Provide the (X, Y) coordinate of the cell's center where the given text is located.  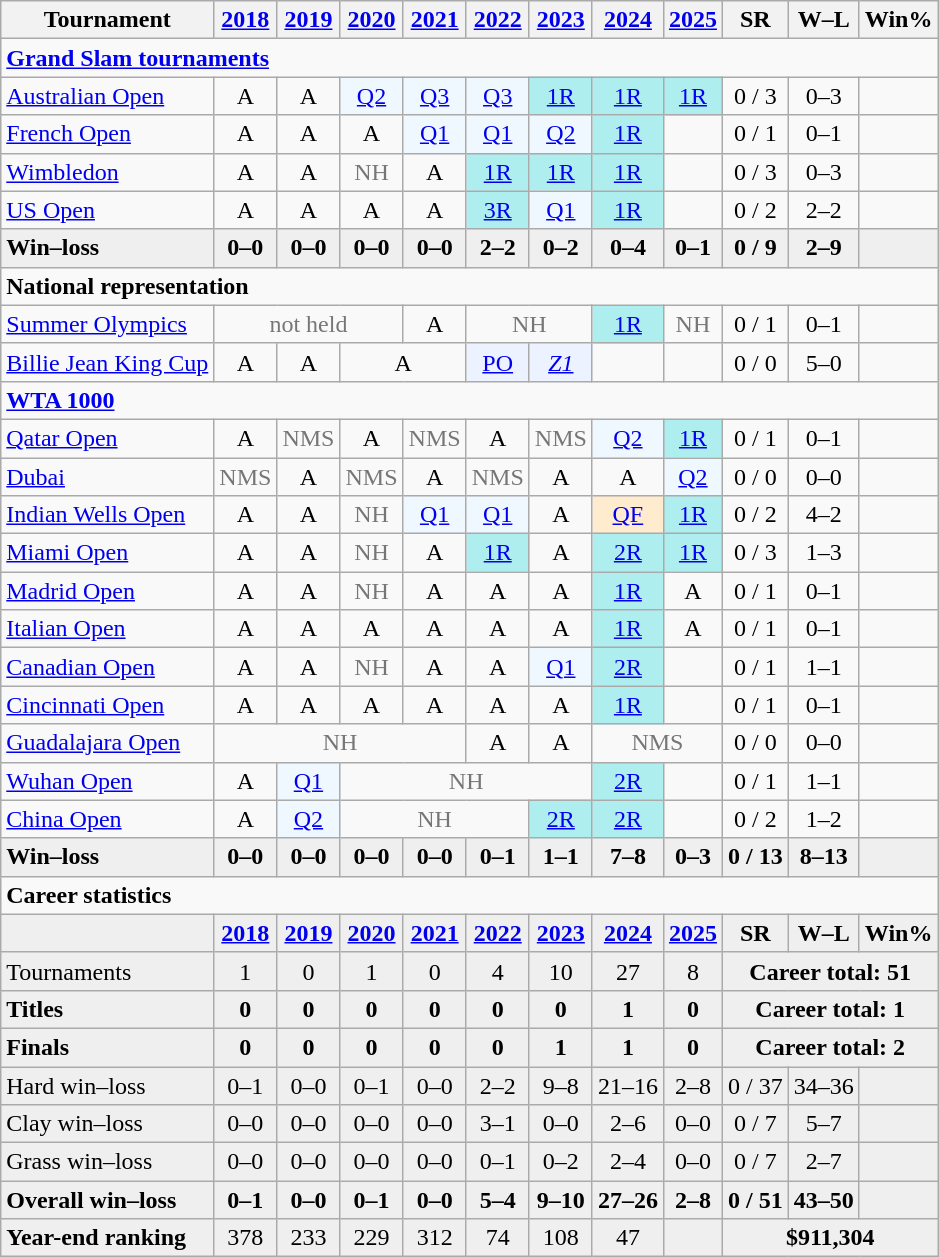
5–4 (498, 1200)
4–2 (824, 515)
43–50 (824, 1200)
4 (498, 971)
0 / 13 (755, 857)
Qatar Open (108, 438)
Tournaments (108, 971)
Grand Slam tournaments (470, 58)
Career total: 1 (830, 1009)
27–26 (628, 1200)
7–8 (628, 857)
0 / 9 (755, 248)
French Open (108, 134)
Cincinnati Open (108, 705)
5–0 (824, 362)
US Open (108, 210)
China Open (108, 819)
229 (372, 1238)
1–3 (824, 553)
Clay win–loss (108, 1124)
Career statistics (470, 895)
21–16 (628, 1085)
WTA 1000 (470, 400)
0 / 51 (755, 1200)
5–7 (824, 1124)
74 (498, 1238)
10 (560, 971)
Canadian Open (108, 667)
Hard win–loss (108, 1085)
3–1 (498, 1124)
0–4 (628, 248)
Career total: 51 (830, 971)
Indian Wells Open (108, 515)
Career total: 2 (830, 1047)
QF (628, 515)
Year-end ranking (108, 1238)
34–36 (824, 1085)
$911,304 (830, 1238)
National representation (470, 286)
PO (498, 362)
Wuhan Open (108, 781)
not held (308, 324)
27 (628, 971)
Miami Open (108, 553)
312 (434, 1238)
2–6 (628, 1124)
2–4 (628, 1162)
Overall win–loss (108, 1200)
108 (560, 1238)
233 (308, 1238)
Summer Olympics (108, 324)
9–10 (560, 1200)
378 (246, 1238)
Grass win–loss (108, 1162)
2–9 (824, 248)
9–8 (560, 1085)
3R (498, 210)
2–7 (824, 1162)
Billie Jean King Cup (108, 362)
0 / 37 (755, 1085)
Finals (108, 1047)
Wimbledon (108, 172)
47 (628, 1238)
Italian Open (108, 629)
Z1 (560, 362)
8–13 (824, 857)
1–2 (824, 819)
Tournament (108, 20)
8 (692, 971)
Dubai (108, 477)
Guadalajara Open (108, 743)
Australian Open (108, 96)
Titles (108, 1009)
Madrid Open (108, 591)
